Detect which cell encompasses the target text, then output its (X, Y) center coordinate. 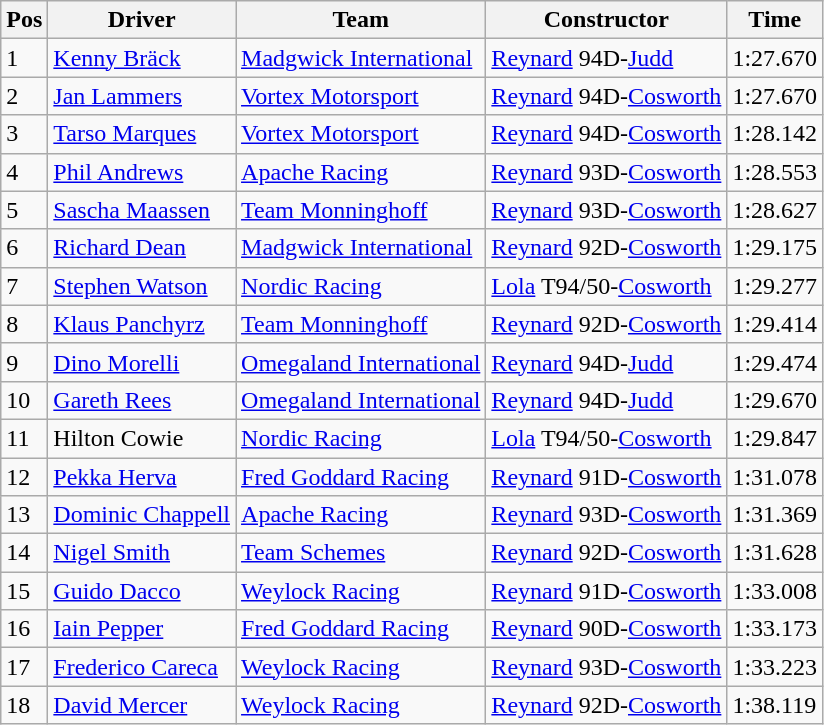
1:29.474 (775, 362)
Dino Morelli (142, 362)
10 (24, 400)
Pekka Herva (142, 477)
Guido Dacco (142, 591)
Time (775, 20)
1:29.175 (775, 248)
Gareth Rees (142, 400)
1:33.173 (775, 629)
17 (24, 667)
Stephen Watson (142, 286)
18 (24, 705)
Richard Dean (142, 248)
Kenny Bräck (142, 58)
Sascha Maassen (142, 210)
1:29.414 (775, 324)
David Mercer (142, 705)
13 (24, 515)
Hilton Cowie (142, 438)
Driver (142, 20)
1:28.627 (775, 210)
11 (24, 438)
Tarso Marques (142, 134)
Reynard 90D-Cosworth (606, 629)
14 (24, 553)
2 (24, 96)
9 (24, 362)
Klaus Panchyrz (142, 324)
Pos (24, 20)
Constructor (606, 20)
1:29.847 (775, 438)
Frederico Careca (142, 667)
7 (24, 286)
Dominic Chappell (142, 515)
1:31.369 (775, 515)
1:29.277 (775, 286)
8 (24, 324)
1 (24, 58)
Phil Andrews (142, 172)
Team (361, 20)
16 (24, 629)
1:28.142 (775, 134)
3 (24, 134)
5 (24, 210)
15 (24, 591)
1:31.078 (775, 477)
1:33.008 (775, 591)
1:33.223 (775, 667)
4 (24, 172)
Jan Lammers (142, 96)
Team Schemes (361, 553)
12 (24, 477)
1:29.670 (775, 400)
1:28.553 (775, 172)
1:31.628 (775, 553)
Iain Pepper (142, 629)
Nigel Smith (142, 553)
6 (24, 248)
1:38.119 (775, 705)
